Identify which cell holds the provided text, then report its (x, y) central coordinate. 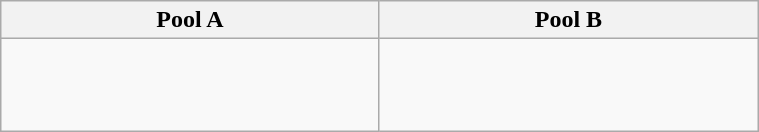
Pool B (568, 20)
Pool A (190, 20)
